Output the (X, Y) coordinate of the center of the cell containing the given text.  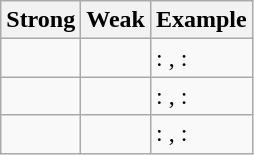
Example (201, 20)
Weak (116, 20)
Strong (41, 20)
